Pinpoint the cell where the given text exists, returning its [X, Y] midpoint coordinate. 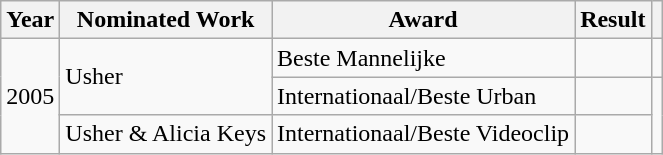
Internationaal/Beste Urban [424, 96]
Usher [166, 77]
Result [613, 20]
Nominated Work [166, 20]
Usher & Alicia Keys [166, 134]
Year [30, 20]
2005 [30, 96]
Internationaal/Beste Videoclip [424, 134]
Award [424, 20]
Beste Mannelijke [424, 58]
